Return [x, y] of the center of cell containing provided text 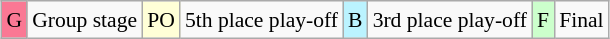
G [14, 20]
PO [161, 20]
B [356, 20]
5th place play-off [262, 20]
Group stage [84, 20]
Final [582, 20]
F [543, 20]
3rd place play-off [450, 20]
